Search for the cell housing the specified text and yield its (x, y) center coordinate. 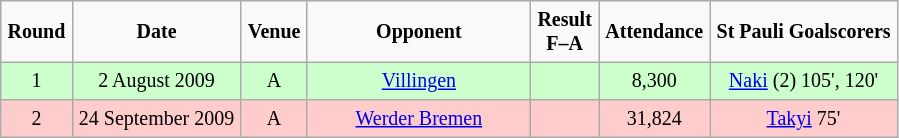
2 August 2009 (156, 81)
Takyi 75' (804, 119)
Villingen (419, 81)
2 (36, 119)
31,824 (654, 119)
Round (36, 32)
Venue (274, 32)
8,300 (654, 81)
ResultF–A (565, 32)
Opponent (419, 32)
24 September 2009 (156, 119)
St Pauli Goalscorers (804, 32)
Werder Bremen (419, 119)
Date (156, 32)
Naki (2) 105', 120' (804, 81)
1 (36, 81)
Attendance (654, 32)
